Determine the [X, Y] coordinate at the center of the cell enclosing the given text.  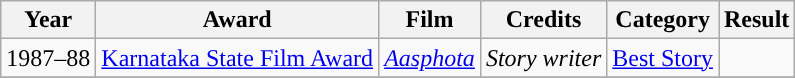
Best Story [663, 58]
Award [238, 20]
Credits [543, 20]
Story writer [543, 58]
Film [430, 20]
1987–88 [48, 58]
Aasphota [430, 58]
Karnataka State Film Award [238, 58]
Year [48, 20]
Result [756, 20]
Category [663, 20]
